Return [X, Y] of the center of cell containing provided text 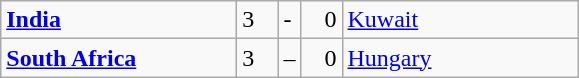
Kuwait [460, 20]
- [290, 20]
– [290, 58]
South Africa [119, 58]
Hungary [460, 58]
India [119, 20]
